Extract the (X, Y) coordinate from the center of the cell holding the provided text.  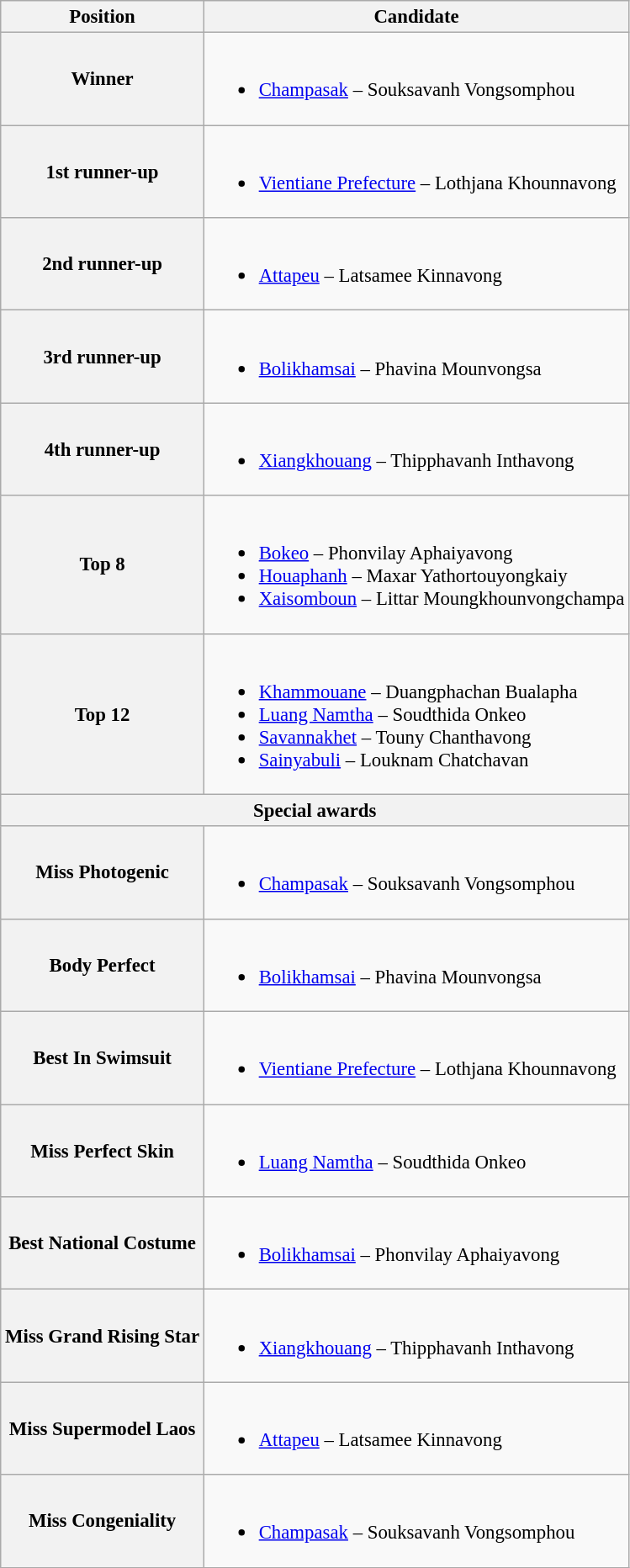
Best National Costume (103, 1243)
Top 8 (103, 564)
Khammouane – Duangphachan BualaphaLuang Namtha – Soudthida OnkeoSavannakhet – Touny ChanthavongSainyabuli – Louknam Chatchavan (416, 713)
Bolikhamsai – Phonvilay Aphaiyavong (416, 1243)
2nd runner-up (103, 264)
Miss Grand Rising Star (103, 1336)
Miss Photogenic (103, 872)
Miss Perfect Skin (103, 1151)
Bokeo – Phonvilay AphaiyavongHouaphanh – Maxar YathortouyongkaiyXaisomboun – Littar Moungkhounvongchampa (416, 564)
1st runner-up (103, 172)
Position (103, 17)
4th runner-up (103, 449)
Body Perfect (103, 965)
Special awards (315, 811)
Miss Congeniality (103, 1521)
Luang Namtha – Soudthida Onkeo (416, 1151)
3rd runner-up (103, 357)
Winner (103, 79)
Miss Supermodel Laos (103, 1428)
Best In Swimsuit (103, 1058)
Candidate (416, 17)
Top 12 (103, 713)
